Return [x, y] of the center of cell containing provided text 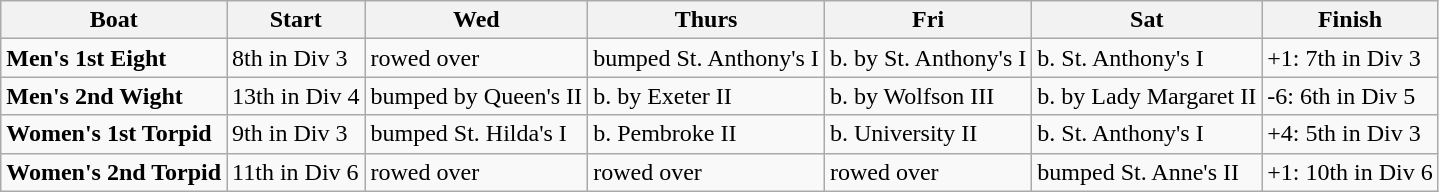
-6: 6th in Div 5 [1350, 96]
b. Pembroke II [706, 134]
b. by St. Anthony's I [928, 58]
Boat [114, 20]
Finish [1350, 20]
+1: 10th in Div 6 [1350, 172]
b. by Exeter II [706, 96]
Men's 2nd Wight [114, 96]
Men's 1st Eight [114, 58]
Women's 1st Torpid [114, 134]
bumped by Queen's II [476, 96]
bumped St. Anthony's I [706, 58]
b. by Lady Margaret II [1147, 96]
b. by Wolfson III [928, 96]
Thurs [706, 20]
Wed [476, 20]
+4: 5th in Div 3 [1350, 134]
9th in Div 3 [296, 134]
b. University II [928, 134]
8th in Div 3 [296, 58]
Women's 2nd Torpid [114, 172]
Sat [1147, 20]
bumped St. Anne's II [1147, 172]
Start [296, 20]
+1: 7th in Div 3 [1350, 58]
13th in Div 4 [296, 96]
11th in Div 6 [296, 172]
Fri [928, 20]
bumped St. Hilda's I [476, 134]
